Scan for the cell matching the given text and deliver its (x, y) coordinate at center. 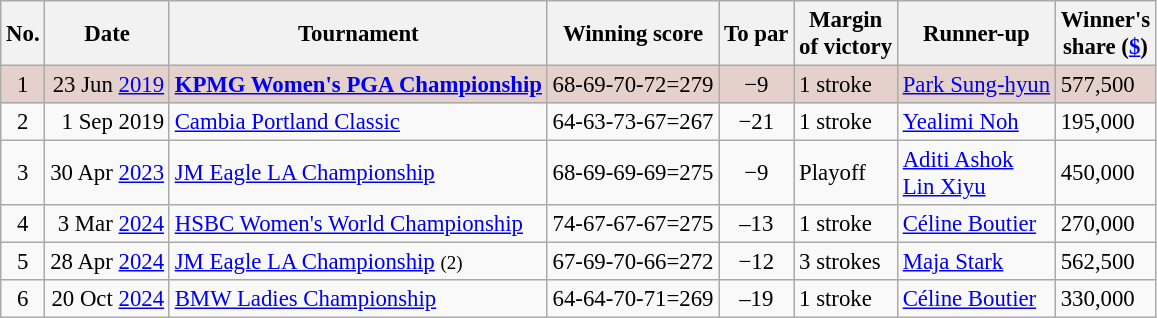
1 (23, 85)
64-63-73-67=267 (633, 122)
67-69-70-66=272 (633, 262)
–19 (756, 299)
Aditi Ashok Lin Xiyu (976, 174)
330,000 (1105, 299)
20 Oct 2024 (107, 299)
3 strokes (846, 262)
Maja Stark (976, 262)
1 Sep 2019 (107, 122)
68-69-69-69=275 (633, 174)
5 (23, 262)
28 Apr 2024 (107, 262)
23 Jun 2019 (107, 85)
Date (107, 34)
3 (23, 174)
JM Eagle LA Championship (358, 174)
68-69-70-72=279 (633, 85)
To par (756, 34)
Park Sung-hyun (976, 85)
–13 (756, 224)
577,500 (1105, 85)
Runner-up (976, 34)
Marginof victory (846, 34)
BMW Ladies Championship (358, 299)
64-64-70-71=269 (633, 299)
JM Eagle LA Championship (2) (358, 262)
Yealimi Noh (976, 122)
6 (23, 299)
No. (23, 34)
2 (23, 122)
KPMG Women's PGA Championship (358, 85)
3 Mar 2024 (107, 224)
−21 (756, 122)
450,000 (1105, 174)
Tournament (358, 34)
Playoff (846, 174)
562,500 (1105, 262)
270,000 (1105, 224)
4 (23, 224)
HSBC Women's World Championship (358, 224)
Winner'sshare ($) (1105, 34)
−12 (756, 262)
Cambia Portland Classic (358, 122)
Winning score (633, 34)
74-67-67-67=275 (633, 224)
30 Apr 2023 (107, 174)
195,000 (1105, 122)
